From the cell containing the given text, extract its center point as [x, y] coordinate. 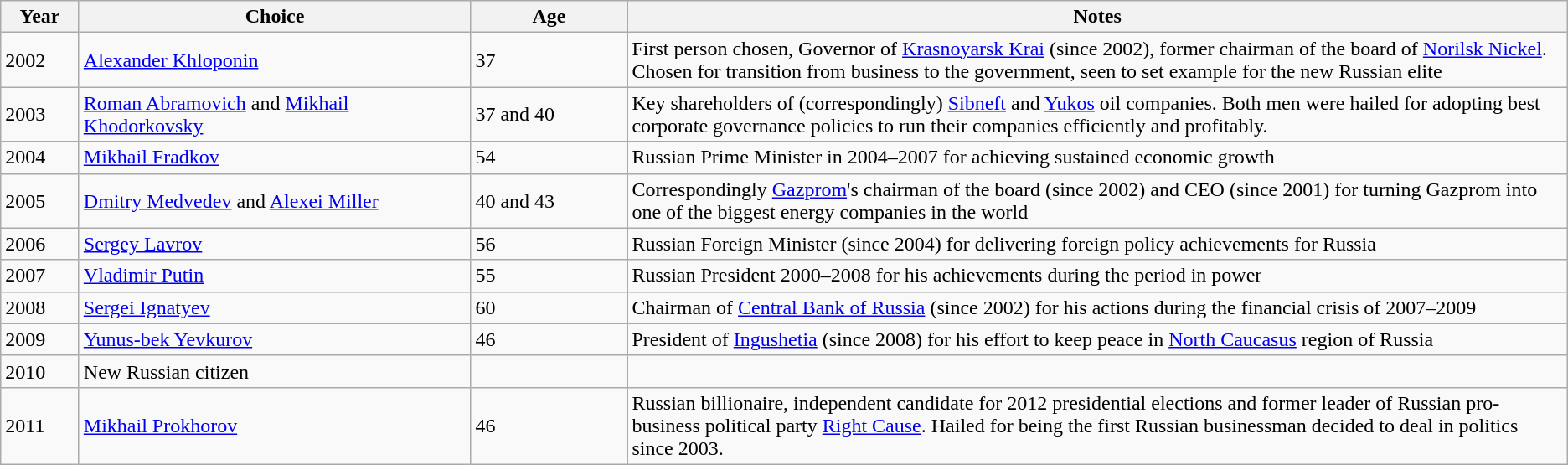
Notes [1097, 17]
2009 [40, 339]
Mikhail Fradkov [275, 158]
Russian Prime Minister in 2004–2007 for achieving sustained economic growth [1097, 158]
2005 [40, 201]
2002 [40, 60]
2008 [40, 307]
Sergey Lavrov [275, 244]
Mikhail Prokhorov [275, 426]
37 and 40 [549, 114]
President of Ingushetia (since 2008) for his effort to keep peace in North Caucasus region of Russia [1097, 339]
2004 [40, 158]
55 [549, 276]
New Russian citizen [275, 371]
Yunus-bek Yevkurov [275, 339]
Alexander Khloponin [275, 60]
Sergei Ignatyev [275, 307]
56 [549, 244]
Russian Foreign Minister (since 2004) for delivering foreign policy achievements for Russia [1097, 244]
Chairman of Central Bank of Russia (since 2002) for his actions during the financial crisis of 2007–2009 [1097, 307]
40 and 43 [549, 201]
54 [549, 158]
37 [549, 60]
Choice [275, 17]
60 [549, 307]
Year [40, 17]
Russian President 2000–2008 for his achievements during the period in power [1097, 276]
2003 [40, 114]
Dmitry Medvedev and Alexei Miller [275, 201]
2010 [40, 371]
2007 [40, 276]
Vladimir Putin [275, 276]
2011 [40, 426]
Age [549, 17]
2006 [40, 244]
Roman Abramovich and Mikhail Khodorkovsky [275, 114]
